Search for the cell housing the specified text and yield its [x, y] center coordinate. 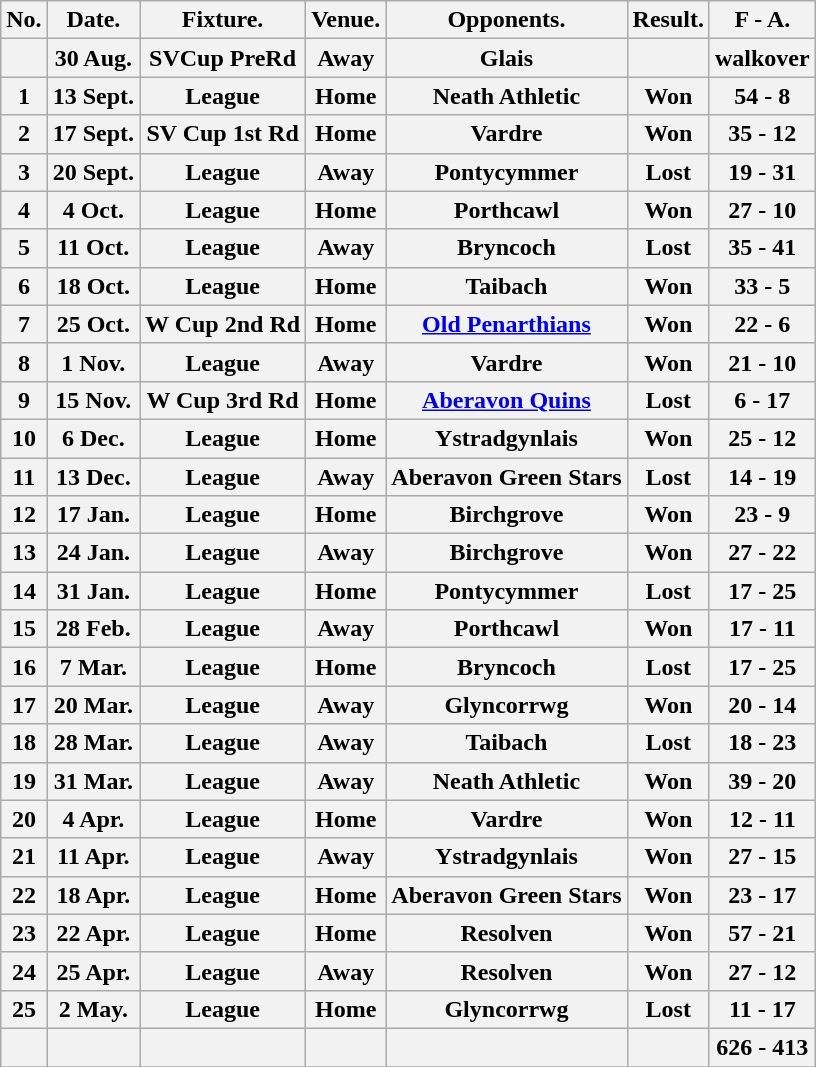
16 [24, 667]
Opponents. [506, 20]
12 [24, 515]
5 [24, 248]
18 - 23 [762, 743]
11 Apr. [93, 857]
17 - 11 [762, 629]
57 - 21 [762, 933]
31 Mar. [93, 781]
F - A. [762, 20]
21 [24, 857]
4 Oct. [93, 210]
7 Mar. [93, 667]
SV Cup 1st Rd [223, 134]
18 [24, 743]
39 - 20 [762, 781]
17 [24, 705]
18 Oct. [93, 286]
17 Sept. [93, 134]
23 [24, 933]
11 - 17 [762, 1009]
W Cup 3rd Rd [223, 400]
27 - 15 [762, 857]
6 [24, 286]
Result. [668, 20]
22 [24, 895]
4 [24, 210]
24 [24, 971]
3 [24, 172]
25 [24, 1009]
1 Nov. [93, 362]
Aberavon Quins [506, 400]
Old Penarthians [506, 324]
13 Dec. [93, 477]
25 Apr. [93, 971]
23 - 17 [762, 895]
9 [24, 400]
SVCup PreRd [223, 58]
54 - 8 [762, 96]
20 Mar. [93, 705]
6 - 17 [762, 400]
Fixture. [223, 20]
Glais [506, 58]
2 May. [93, 1009]
15 Nov. [93, 400]
Date. [93, 20]
25 Oct. [93, 324]
19 [24, 781]
22 - 6 [762, 324]
28 Feb. [93, 629]
10 [24, 438]
27 - 10 [762, 210]
14 - 19 [762, 477]
17 Jan. [93, 515]
23 - 9 [762, 515]
12 - 11 [762, 819]
15 [24, 629]
18 Apr. [93, 895]
27 - 22 [762, 553]
14 [24, 591]
8 [24, 362]
24 Jan. [93, 553]
Venue. [346, 20]
25 - 12 [762, 438]
13 [24, 553]
27 - 12 [762, 971]
20 Sept. [93, 172]
13 Sept. [93, 96]
33 - 5 [762, 286]
21 - 10 [762, 362]
31 Jan. [93, 591]
1 [24, 96]
22 Apr. [93, 933]
35 - 12 [762, 134]
2 [24, 134]
11 Oct. [93, 248]
35 - 41 [762, 248]
7 [24, 324]
4 Apr. [93, 819]
19 - 31 [762, 172]
walkover [762, 58]
11 [24, 477]
28 Mar. [93, 743]
20 [24, 819]
W Cup 2nd Rd [223, 324]
626 - 413 [762, 1047]
6 Dec. [93, 438]
20 - 14 [762, 705]
No. [24, 20]
30 Aug. [93, 58]
